Scan for the cell matching the given text and deliver its (x, y) coordinate at center. 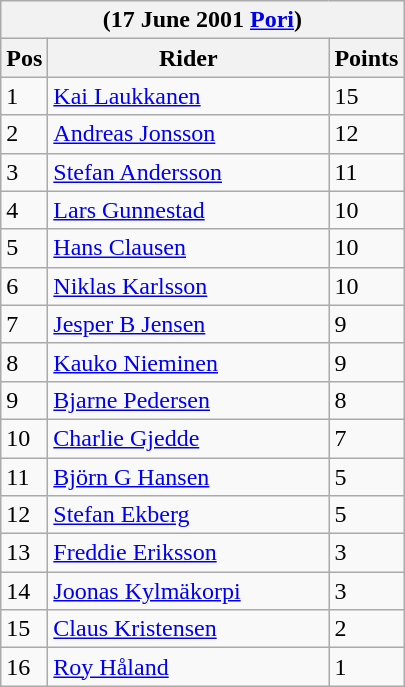
Stefan Andersson (188, 172)
Charlie Gjedde (188, 438)
Kauko Nieminen (188, 362)
Stefan Ekberg (188, 515)
Hans Clausen (188, 248)
Rider (188, 58)
Bjarne Pedersen (188, 400)
6 (24, 286)
Roy Håland (188, 667)
Björn G Hansen (188, 477)
Niklas Karlsson (188, 286)
Freddie Eriksson (188, 553)
Lars Gunnestad (188, 210)
Claus Kristensen (188, 629)
Points (366, 58)
4 (24, 210)
Jesper B Jensen (188, 324)
Kai Laukkanen (188, 96)
(17 June 2001 Pori) (202, 20)
Andreas Jonsson (188, 134)
16 (24, 667)
13 (24, 553)
14 (24, 591)
Pos (24, 58)
Joonas Kylmäkorpi (188, 591)
